Identify which cell holds the provided text, then report its [x, y] central coordinate. 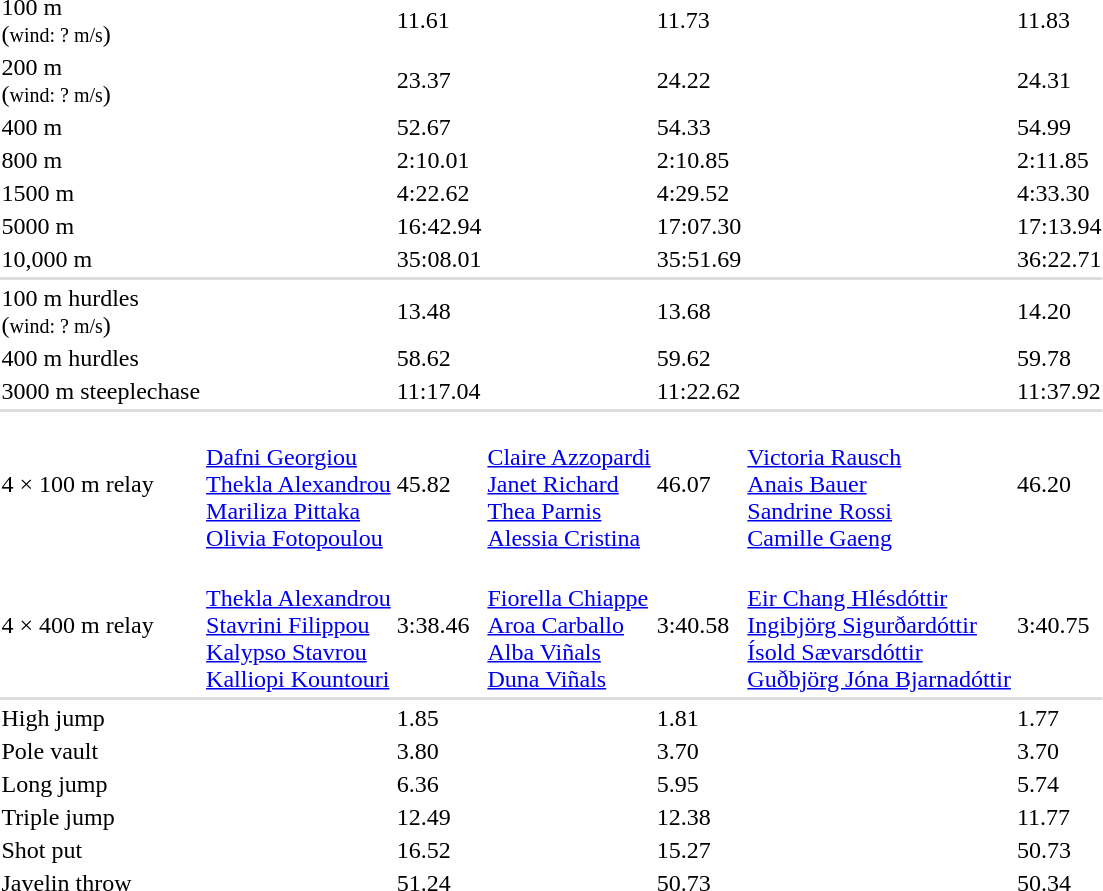
17:07.30 [699, 226]
54.33 [699, 127]
11:17.04 [439, 391]
Victoria RauschAnais BauerSandrine RossiCamille Gaeng [880, 484]
200 m(wind: ? m/s) [101, 80]
45.82 [439, 484]
Thekla AlexandrouStavrini FilippouKalypso StavrouKalliopi Kountouri [299, 625]
4 × 100 m relay [101, 484]
Shot put [101, 850]
13.68 [699, 312]
3:38.46 [439, 625]
14.20 [1059, 312]
12.49 [439, 817]
35:51.69 [699, 259]
15.27 [699, 850]
400 m [101, 127]
1.81 [699, 718]
3000 m steeplechase [101, 391]
3.80 [439, 751]
2:11.85 [1059, 160]
58.62 [439, 358]
10,000 m [101, 259]
12.38 [699, 817]
Fiorella ChiappeAroa CarballoAlba ViñalsDuna Viñals [569, 625]
6.36 [439, 784]
5000 m [101, 226]
800 m [101, 160]
50.73 [1059, 850]
3:40.75 [1059, 625]
16.52 [439, 850]
High jump [101, 718]
23.37 [439, 80]
17:13.94 [1059, 226]
59.78 [1059, 358]
11:22.62 [699, 391]
24.22 [699, 80]
Triple jump [101, 817]
11.77 [1059, 817]
Claire AzzopardiJanet RichardThea ParnisAlessia Cristina [569, 484]
13.48 [439, 312]
Eir Chang HlésdóttirIngibjörg SigurðardóttirÍsold SævarsdóttirGuðbjörg Jóna Bjarnadóttir [880, 625]
3:40.58 [699, 625]
Pole vault [101, 751]
54.99 [1059, 127]
1.85 [439, 718]
16:42.94 [439, 226]
2:10.01 [439, 160]
5.74 [1059, 784]
46.07 [699, 484]
11:37.92 [1059, 391]
52.67 [439, 127]
35:08.01 [439, 259]
1500 m [101, 193]
4 × 400 m relay [101, 625]
36:22.71 [1059, 259]
1.77 [1059, 718]
Dafni GeorgiouThekla AlexandrouMariliza PittakaOlivia Fotopoulou [299, 484]
Long jump [101, 784]
100 m hurdles(wind: ? m/s) [101, 312]
5.95 [699, 784]
4:33.30 [1059, 193]
46.20 [1059, 484]
4:22.62 [439, 193]
400 m hurdles [101, 358]
59.62 [699, 358]
2:10.85 [699, 160]
24.31 [1059, 80]
4:29.52 [699, 193]
